Determine the (x, y) coordinate at the center of the cell enclosing the given text.  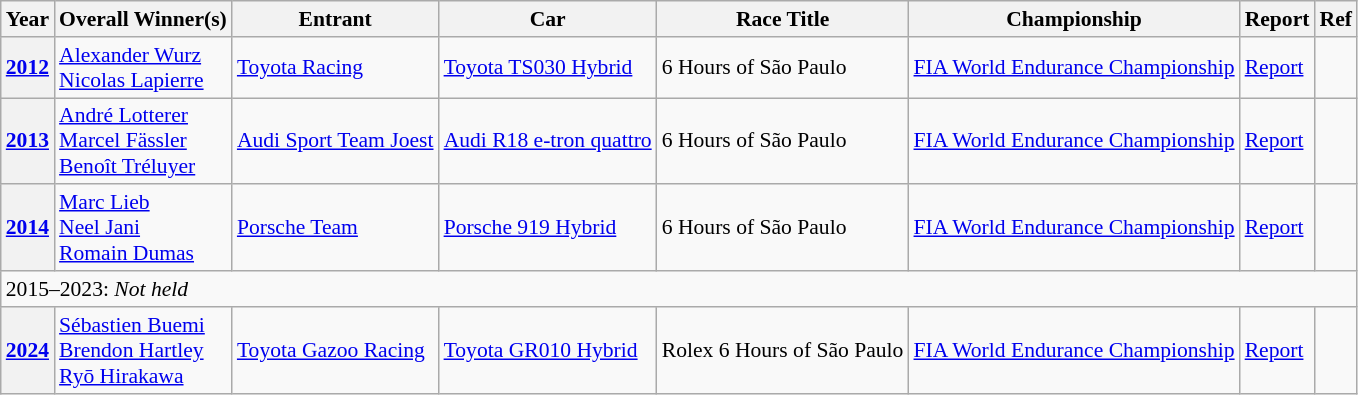
Alexander Wurz Nicolas Lapierre (143, 68)
Overall Winner(s) (143, 19)
2024 (28, 350)
Porsche Team (336, 228)
Year (28, 19)
Sébastien Buemi Brendon Hartley Ryō Hirakawa (143, 350)
Car (548, 19)
Championship (1074, 19)
Entrant (336, 19)
Audi R18 e-tron quattro (548, 142)
Marc Lieb Neel Jani Romain Dumas (143, 228)
2013 (28, 142)
Ref (1336, 19)
Porsche 919 Hybrid (548, 228)
André Lotterer Marcel Fässler Benoît Tréluyer (143, 142)
Toyota Gazoo Racing (336, 350)
Toyota GR010 Hybrid (548, 350)
Audi Sport Team Joest (336, 142)
2014 (28, 228)
2012 (28, 68)
Race Title (783, 19)
2015–2023: Not held (679, 289)
Rolex 6 Hours of São Paulo (783, 350)
Toyota Racing (336, 68)
Toyota TS030 Hybrid (548, 68)
